For the text-containing cell, return its midpoint in [x, y] coordinate format. 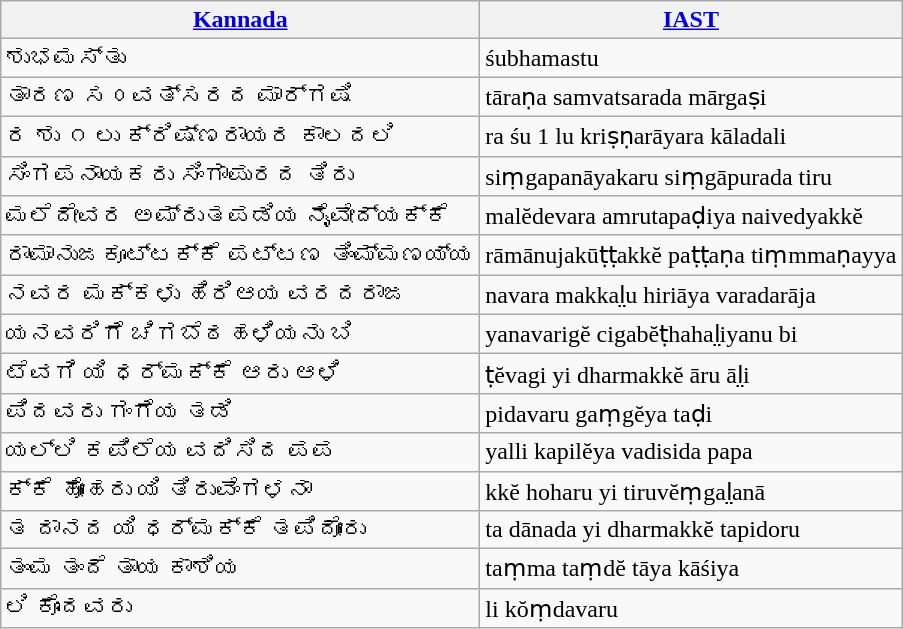
ಲಿ ಕೊಂದವರು [240, 608]
malĕdevara amrutapaḍiya naivedyakkĕ [691, 216]
yanavarigĕ cigabĕṭhahal̤iyanu bi [691, 334]
IAST [691, 20]
ಮಲೆದೇವರ ಅಮ್ರುತಪಡಿಯ ನೈವೇದ್ಯಕ್ಕೆ [240, 216]
taṃma taṃdĕ tāya kāśiya [691, 569]
siṃgapanāyakaru siṃgāpurada tiru [691, 176]
ಶುಭಮಸ್ತು [240, 58]
tāraṇa samvatsarada mārgaṣi [691, 97]
ṭĕvagi yi dharmakkĕ āru āl̤i [691, 374]
yalli kapilĕya vadisida papa [691, 452]
ರ ಶು ೧ ಲು ಕ್ರಿಷ್ಣರಾಯರ ಕಾಲದಲಿ [240, 136]
ಯನವರಿಗೆ ಚಿಗಬೆಠಹಳಿಯನು ಬಿ [240, 334]
navara makkal̤u hiriāya varadarāja [691, 295]
ಟೆವಗಿ ಯಿ ಧರ್ಮಕ್ಕೆ ಆರು ಆಳಿ [240, 374]
ತಂಮ ತಂದೆ ತಾಯ ಕಾಶಿಯ [240, 569]
ಸಿಂಗಪನಾಯಕರು ಸಿಂಗಾಪುರದ ತಿರು [240, 176]
ra śu 1 lu kriṣṇarāyara kāladali [691, 136]
ಕ್ಕೆ ಹೋಹರು ಯಿ ತಿರುವೆಂಗಳನಾ [240, 491]
rāmānujakūṭṭakkĕ paṭṭaṇa tiṃmmaṇayya [691, 255]
ರಾಮಾನುಜಕೂಟ್ಟಕ್ಕೆ ಪಟ್ಟಣ ತಿಂಮ್ಮಣಯ್ಯ [240, 255]
Kannada [240, 20]
śubhamastu [691, 58]
ತ ದಾನದ ಯಿ ಧರ್ಮಕ್ಕೆ ತಪಿದೋರು [240, 530]
ಪಿದವರು ಗಂಗೆಯ ತಡಿ [240, 413]
li kŏṃdavaru [691, 608]
ಯಲ್ಲಿ ಕಪಿಲೆಯ ವದಿಸಿದ ಪಪ [240, 452]
ತಾರಣ ಸ೦ವತ್ಸರದ ಮಾರ್ಗಷಿ [240, 97]
kkĕ hoharu yi tiruvĕṃgal̤anā [691, 491]
pidavaru gaṃgĕya taḍi [691, 413]
ನವರ ಮಕ್ಕಳು ಹಿರಿಆಯ ವರದರಾಜ [240, 295]
ta dānada yi dharmakkĕ tapidoru [691, 530]
